Identify which cell holds the provided text, then report its (x, y) central coordinate. 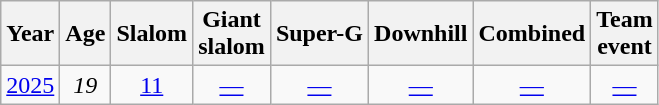
Slalom (152, 34)
Age (86, 34)
11 (152, 85)
Super-G (319, 34)
Teamevent (625, 34)
2025 (30, 85)
Giantslalom (232, 34)
Combined (532, 34)
Downhill (421, 34)
Year (30, 34)
19 (86, 85)
